Return (X, Y) of the center of cell containing provided text 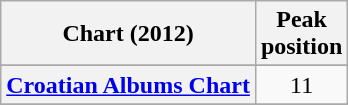
Peakposition (301, 34)
Croatian Albums Chart (128, 85)
11 (301, 85)
Chart (2012) (128, 34)
